Extract the (x, y) coordinate from the center of the cell holding the provided text.  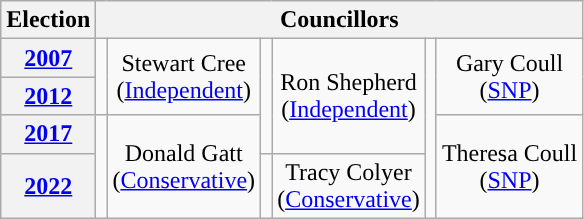
Theresa Coull(SNP) (509, 166)
2022 (48, 186)
Election (48, 20)
Donald Gatt(Conservative) (184, 166)
2017 (48, 134)
Stewart Cree(Independent) (184, 77)
Ron Shepherd(Independent) (349, 96)
Councillors (340, 20)
2007 (48, 58)
Tracy Colyer(Conservative) (349, 186)
Gary Coull(SNP) (509, 77)
2012 (48, 96)
